Return (x, y) of the center of cell containing provided text 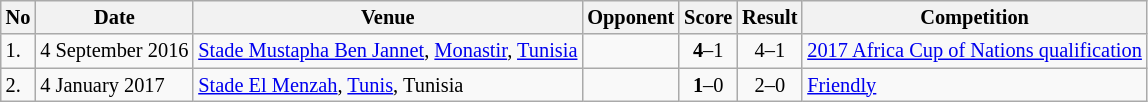
Venue (388, 17)
1–0 (708, 85)
4 January 2017 (114, 85)
2017 Africa Cup of Nations qualification (974, 51)
4 September 2016 (114, 51)
2. (18, 85)
Competition (974, 17)
2–0 (770, 85)
Friendly (974, 85)
No (18, 17)
Opponent (630, 17)
1. (18, 51)
Date (114, 17)
Score (708, 17)
Stade El Menzah, Tunis, Tunisia (388, 85)
Result (770, 17)
Stade Mustapha Ben Jannet, Monastir, Tunisia (388, 51)
